Identify which cell holds the provided text, then report its [X, Y] central coordinate. 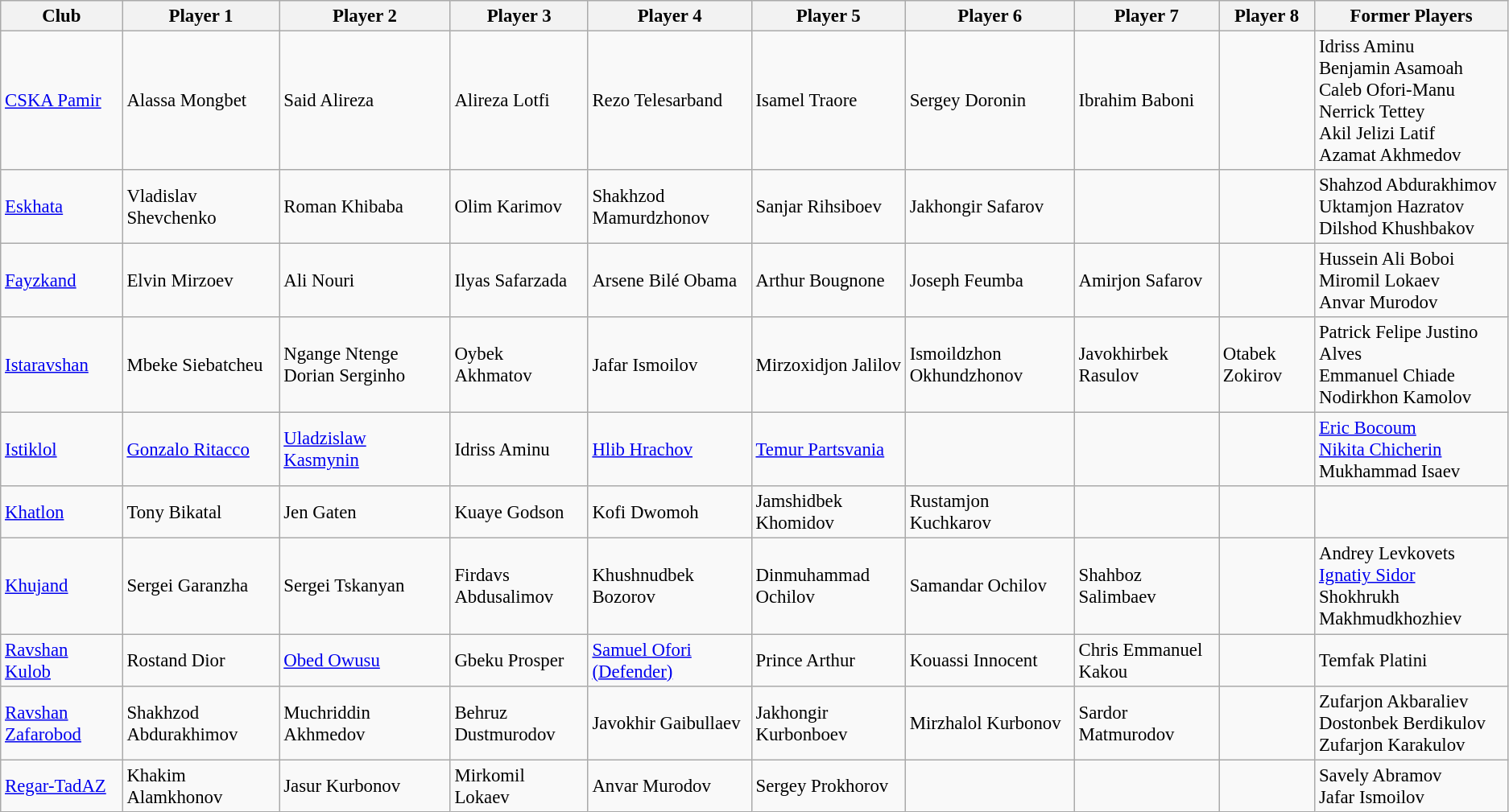
Oybek Akhmatov [519, 365]
Sergei Garanzha [201, 586]
Player 2 [365, 16]
Gonzalo Ritacco [201, 450]
Rustamjon Kuchkarov [990, 512]
Khatlon [61, 512]
Ismoildzhon Okhundzhonov [990, 365]
Jakhongir Safarov [990, 207]
Fayzkand [61, 281]
Player 7 [1147, 16]
Temur Partsvania [828, 450]
Ngange Ntenge Dorian Serginho [365, 365]
Javokhirbek Rasulov [1147, 365]
Firdavs Abdusalimov [519, 586]
Shakhzod Abdurakhimov [201, 723]
Amirjon Safarov [1147, 281]
Ali Nouri [365, 281]
Sergey Prokhorov [828, 785]
Hussein Ali Boboi Miromil Lokaev Anvar Murodov [1412, 281]
Alassa Mongbet [201, 101]
Dinmuhammad Ochilov [828, 586]
Eric Bocoum Nikita Chicherin Mukhammad Isaev [1412, 450]
Club [61, 16]
Sanjar Rihsiboev [828, 207]
Uladzislaw Kasmynin [365, 450]
Player 4 [670, 16]
Ravshan Kulob [61, 660]
Idriss Aminu [519, 450]
Said Alireza [365, 101]
Kuaye Godson [519, 512]
Jakhongir Kurbonboev [828, 723]
Mirzoxidjon Jalilov [828, 365]
Eskhata [61, 207]
Arsene Bilé Obama [670, 281]
Isamel Traore [828, 101]
Rezo Telesarband [670, 101]
Vladislav Shevchenko [201, 207]
Player 8 [1267, 16]
CSKA Pamir [61, 101]
Ibrahim Baboni [1147, 101]
Alireza Lotfi [519, 101]
Arthur Bougnone [828, 281]
Mirkomil Lokaev [519, 785]
Behruz Dustmurodov [519, 723]
Sergey Doronin [990, 101]
Patrick Felipe Justino Alves Emmanuel Chiade Nodirkhon Kamolov [1412, 365]
Otabek Zokirov [1267, 365]
Obed Owusu [365, 660]
Ilyas Safarzada [519, 281]
Gbeku Prosper [519, 660]
Kofi Dwomoh [670, 512]
Sardor Matmurodov [1147, 723]
Hlib Hrachov [670, 450]
Sergei Tskanyan [365, 586]
Prince Arthur [828, 660]
Shahboz Salimbaev [1147, 586]
Samandar Ochilov [990, 586]
Temfak Platini [1412, 660]
Samuel Ofori (Defender) [670, 660]
Javokhir Gaibullaev [670, 723]
Istiklol [61, 450]
Rostand Dior [201, 660]
Khakim Alamkhonov [201, 785]
Chris Emmanuel Kakou [1147, 660]
Anvar Murodov [670, 785]
Khujand [61, 586]
Player 5 [828, 16]
Shahzod Abdurakhimov Uktamjon Hazratov Dilshod Khushbakov [1412, 207]
Mirzhalol Kurbonov [990, 723]
Mbeke Siebatcheu [201, 365]
Jasur Kurbonov [365, 785]
Joseph Feumba [990, 281]
Tony Bikatal [201, 512]
Idriss Aminu Benjamin Asamoah Caleb Ofori-Manu Nerrick Tettey Akil Jelizi Latif Azamat Akhmedov [1412, 101]
Khushnudbek Bozorov [670, 586]
Regar-TadAZ [61, 785]
Elvin Mirzoev [201, 281]
Muchriddin Akhmedov [365, 723]
Roman Khibaba [365, 207]
Jamshidbek Khomidov [828, 512]
Ravshan Zafarobod [61, 723]
Kouassi Innocent [990, 660]
Savely Abramov Jafar Ismoilov [1412, 785]
Former Players [1412, 16]
Jafar Ismoilov [670, 365]
Player 3 [519, 16]
Olim Karimov [519, 207]
Zufarjon Akbaraliev Dostonbek Berdikulov Zufarjon Karakulov [1412, 723]
Player 1 [201, 16]
Player 6 [990, 16]
Istaravshan [61, 365]
Jen Gaten [365, 512]
Shakhzod Mamurdzhonov [670, 207]
Andrey Levkovets Ignatiy Sidor Shokhrukh Makhmudkhozhiev [1412, 586]
